Locate the cell with the specified text and output its (X, Y) center coordinate. 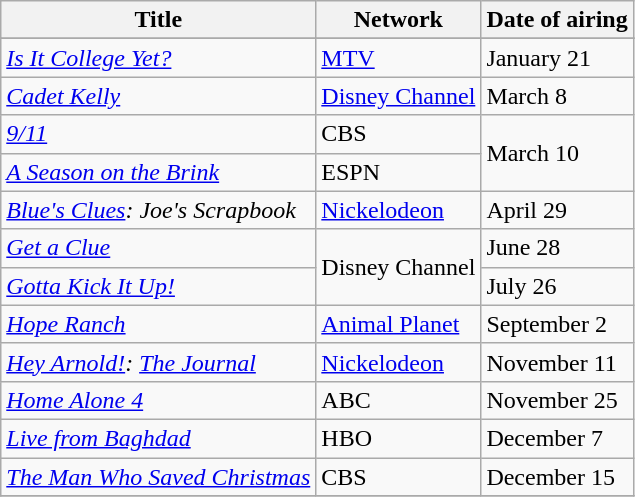
Date of airing (557, 20)
June 28 (557, 248)
January 21 (557, 58)
March 8 (557, 96)
Animal Planet (398, 324)
Is It College Yet? (158, 58)
Network (398, 20)
July 26 (557, 286)
The Man Who Saved Christmas (158, 477)
ABC (398, 400)
December 7 (557, 438)
Gotta Kick It Up! (158, 286)
ESPN (398, 172)
March 10 (557, 153)
Cadet Kelly (158, 96)
Hey Arnold!: The Journal (158, 362)
Hope Ranch (158, 324)
MTV (398, 58)
HBO (398, 438)
November 11 (557, 362)
A Season on the Brink (158, 172)
Home Alone 4 (158, 400)
Live from Baghdad (158, 438)
9/11 (158, 134)
Title (158, 20)
December 15 (557, 477)
November 25 (557, 400)
September 2 (557, 324)
Blue's Clues: Joe's Scrapbook (158, 210)
April 29 (557, 210)
Get a Clue (158, 248)
